For the text-containing cell, return its midpoint in (X, Y) coordinate format. 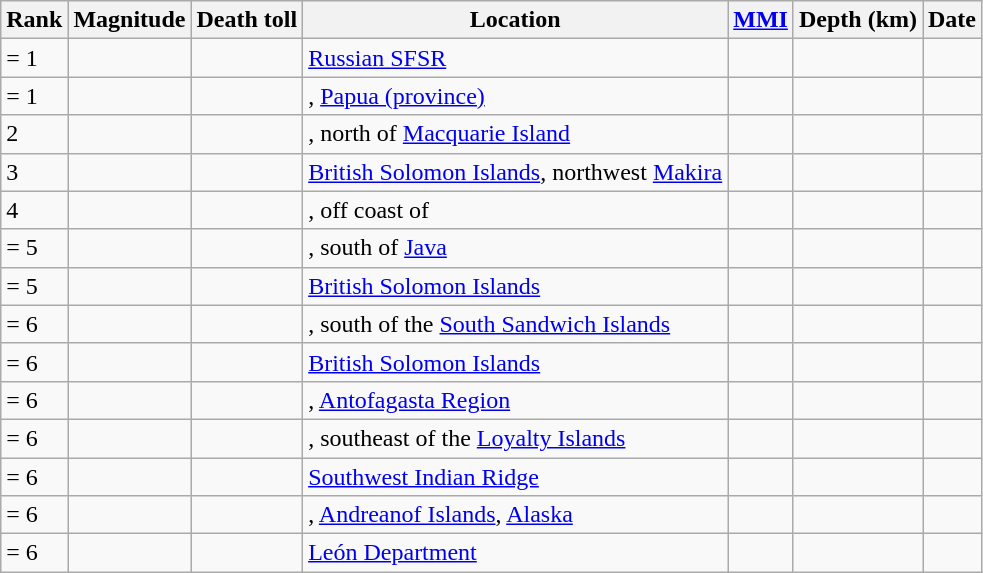
Depth (km) (858, 20)
Southwest Indian Ridge (516, 477)
2 (34, 134)
, north of Macquarie Island (516, 134)
, southeast of the Loyalty Islands (516, 438)
Death toll (247, 20)
Location (516, 20)
MMI (761, 20)
Russian SFSR (516, 58)
, south of Java (516, 248)
, Andreanof Islands, Alaska (516, 515)
, Papua (province) (516, 96)
, Antofagasta Region (516, 400)
, off coast of (516, 210)
Magnitude (130, 20)
León Department (516, 553)
, south of the South Sandwich Islands (516, 324)
3 (34, 172)
Date (952, 20)
Rank (34, 20)
British Solomon Islands, northwest Makira (516, 172)
4 (34, 210)
